Determine the [x, y] coordinate at the center of the cell enclosing the given text.  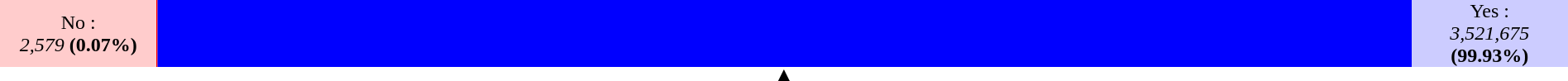
Yes : 3,521,675 (99.93%) [1489, 33]
No : 2,579 (0.07%) [79, 33]
